Detect which cell encompasses the target text, then output its (X, Y) center coordinate. 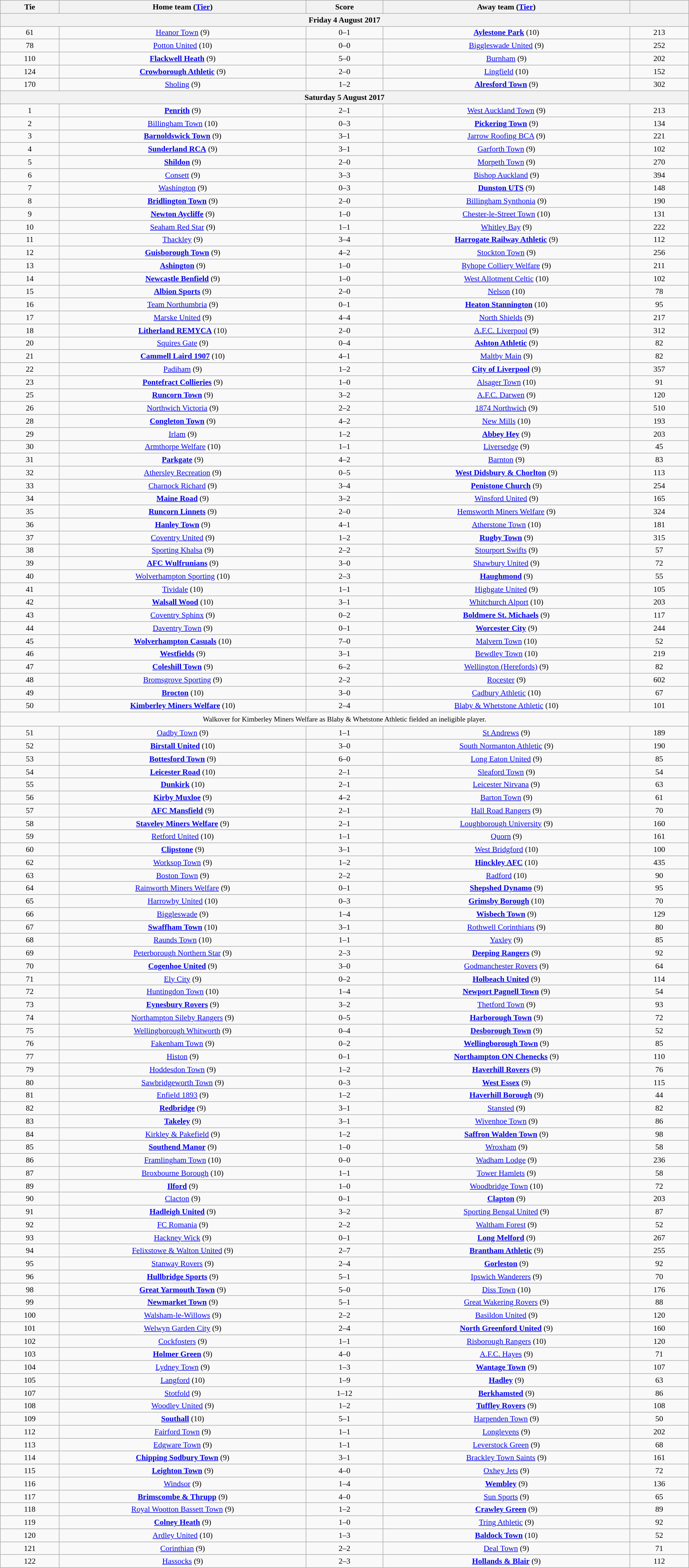
Whitchurch Alport (10) (507, 602)
Kirby Muxloe (9) (182, 798)
West Allotment Celtic (10) (507, 279)
129 (659, 914)
8 (30, 201)
Friday 4 August 2017 (344, 20)
254 (659, 486)
Ely City (9) (182, 979)
165 (659, 499)
Runcorn Town (9) (182, 395)
Squires Gate (9) (182, 343)
Newton Aycliffe (9) (182, 214)
255 (659, 1251)
Southall (10) (182, 1419)
Wembley (9) (507, 1484)
124 (30, 72)
Wellingborough Whitworth (9) (182, 1031)
Tuffley Rovers (9) (507, 1406)
15 (30, 292)
Newport Pagnell Town (9) (507, 992)
Hoddesdon Town (9) (182, 1070)
41 (30, 589)
75 (30, 1031)
Leicester Nirvana (9) (507, 785)
Harrogate Railway Athletic (9) (507, 240)
48 (30, 680)
Fairford Town (9) (182, 1432)
Brocton (10) (182, 693)
Dunkirk (10) (182, 785)
Heanor Town (9) (182, 33)
Risborough Rangers (10) (507, 1341)
7–0 (344, 641)
Baldock Town (10) (507, 1535)
Boldmere St. Michaels (9) (507, 615)
Sleaford Town (9) (507, 772)
Abbey Hey (9) (507, 434)
79 (30, 1070)
Jarrow Roofing BCA (9) (507, 136)
60 (30, 849)
40 (30, 577)
3–3 (344, 175)
99 (30, 1302)
Lingfield (10) (507, 72)
St Andrews (9) (507, 733)
43 (30, 615)
435 (659, 862)
Coventry Sphinx (9) (182, 615)
Clacton (9) (182, 1199)
Hinckley AFC (10) (507, 862)
Malvern Town (10) (507, 641)
Tring Athletic (9) (507, 1523)
Godmanchester Rovers (9) (507, 966)
Clapton (9) (507, 1199)
Hullbridge Sports (9) (182, 1277)
217 (659, 318)
11 (30, 240)
Harrowby United (10) (182, 901)
20 (30, 343)
Coleshill Town (9) (182, 667)
Walsall Wood (10) (182, 602)
35 (30, 512)
33 (30, 486)
Stotfold (9) (182, 1393)
1–12 (344, 1393)
Runcorn Linnets (9) (182, 512)
3 (30, 136)
Blaby & Whetstone Athletic (10) (507, 706)
Pickering Town (9) (507, 124)
Wisbech Town (9) (507, 914)
Daventry Town (9) (182, 628)
Sun Sports (9) (507, 1497)
Brackley Town Saints (9) (507, 1458)
Haverhill Rovers (9) (507, 1070)
510 (659, 408)
West Bridgford (10) (507, 849)
29 (30, 434)
Irlam (9) (182, 434)
5 (30, 162)
Berkhamsted (9) (507, 1393)
Bewdley Town (10) (507, 654)
Seaham Red Star (9) (182, 227)
Home team (Tier) (182, 7)
Wadham Lodge (9) (507, 1160)
Morpeth Town (9) (507, 162)
59 (30, 837)
17 (30, 318)
Great Yarmouth Town (9) (182, 1290)
53 (30, 759)
13 (30, 266)
Bromsgrove Sporting (9) (182, 680)
Flackwell Heath (9) (182, 59)
14 (30, 279)
Northampton ON Chenecks (9) (507, 1056)
Tividale (10) (182, 589)
Atherstone Town (10) (507, 525)
Barnton (9) (507, 460)
118 (30, 1510)
Coventry United (9) (182, 538)
Wolverhampton Casuals (10) (182, 641)
77 (30, 1056)
Wantage Town (9) (507, 1367)
2–7 (344, 1251)
Chester-le-Street Town (10) (507, 214)
Loughborough University (9) (507, 824)
170 (30, 85)
Leicester Road (10) (182, 772)
Harborough Town (9) (507, 1018)
Sholing (9) (182, 85)
1 (30, 110)
6–2 (344, 667)
Oadby Town (9) (182, 733)
394 (659, 175)
2 (30, 124)
West Didsbury & Chorlton (9) (507, 473)
96 (30, 1277)
Great Wakering Rovers (9) (507, 1302)
Charnock Richard (9) (182, 486)
Tie (30, 7)
Alresford Town (9) (507, 85)
Newcastle Benfield (9) (182, 279)
Ryhope Colliery Welfare (9) (507, 266)
Stockton Town (9) (507, 253)
Long Melford (9) (507, 1238)
Oxhey Jets (9) (507, 1471)
Hall Road Rangers (9) (507, 811)
Harpenden Town (9) (507, 1419)
Worcester City (9) (507, 628)
Gorleston (9) (507, 1264)
Biggleswade United (9) (507, 46)
Birstall United (10) (182, 746)
21 (30, 356)
Brantham Athletic (9) (507, 1251)
26 (30, 408)
9 (30, 214)
South Normanton Athletic (9) (507, 746)
Cogenhoe United (9) (182, 966)
324 (659, 512)
103 (30, 1354)
Bottesford Town (9) (182, 759)
66 (30, 914)
Hanley Town (9) (182, 525)
Hemsworth Miners Welfare (9) (507, 512)
Staveley Miners Welfare (9) (182, 824)
81 (30, 1095)
Boston Town (9) (182, 876)
Basildon United (9) (507, 1316)
256 (659, 253)
47 (30, 667)
Burnham (9) (507, 59)
Winsford United (9) (507, 499)
Biggleswade (9) (182, 914)
134 (659, 124)
Woodbridge Town (10) (507, 1186)
176 (659, 1290)
Cockfosters (9) (182, 1341)
4 (30, 149)
136 (659, 1484)
West Essex (9) (507, 1083)
18 (30, 331)
312 (659, 331)
32 (30, 473)
Guisborough Town (9) (182, 253)
122 (30, 1561)
Takeley (9) (182, 1121)
Marske United (9) (182, 318)
84 (30, 1134)
Stourport Swifts (9) (507, 550)
Wellingborough Town (9) (507, 1044)
Saffron Walden Town (9) (507, 1134)
28 (30, 421)
A.F.C. Hayes (9) (507, 1354)
Barnoldswick Town (9) (182, 136)
Haverhill Borough (9) (507, 1095)
244 (659, 628)
Clipstone (9) (182, 849)
Grimsby Borough (10) (507, 901)
Haughmond (9) (507, 577)
Washington (9) (182, 188)
10 (30, 227)
252 (659, 46)
181 (659, 525)
Stanway Rovers (9) (182, 1264)
Saturday 5 August 2017 (344, 98)
Congleton Town (9) (182, 421)
Northwich Victoria (9) (182, 408)
219 (659, 654)
Leverstock Green (9) (507, 1445)
189 (659, 733)
74 (30, 1018)
Hackney Wick (9) (182, 1238)
6 (30, 175)
Northampton Sileby Rangers (9) (182, 1018)
Enfield 1893 (9) (182, 1095)
152 (659, 72)
12 (30, 253)
Kimberley Miners Welfare (10) (182, 706)
Walsham-le-Willows (9) (182, 1316)
Ilford (9) (182, 1186)
Felixstowe & Walton United (9) (182, 1251)
Athersley Recreation (9) (182, 473)
Maine Road (9) (182, 499)
Yaxley (9) (507, 940)
Hadleigh United (9) (182, 1212)
Broxbourne Borough (10) (182, 1173)
New Mills (10) (507, 421)
Shepshed Dynamo (9) (507, 888)
Peterborough Northern Star (9) (182, 953)
Ipswich Wanderers (9) (507, 1277)
Bridlington Town (9) (182, 201)
222 (659, 227)
Crawley Green (9) (507, 1510)
Rocester (9) (507, 680)
Shawbury United (9) (507, 563)
Pontefract Collieries (9) (182, 382)
West Auckland Town (9) (507, 110)
Sunderland RCA (9) (182, 149)
119 (30, 1523)
116 (30, 1484)
36 (30, 525)
Quorn (9) (507, 837)
Chipping Sodbury Town (9) (182, 1458)
38 (30, 550)
Wivenhoe Town (9) (507, 1121)
Penrith (9) (182, 110)
Highgate United (9) (507, 589)
Stansted (9) (507, 1108)
Litherland REMYCA (10) (182, 331)
6–0 (344, 759)
315 (659, 538)
Tower Hamlets (9) (507, 1173)
Potton United (10) (182, 46)
Welwyn Garden City (9) (182, 1328)
Southend Manor (9) (182, 1147)
30 (30, 447)
Dunston UTS (9) (507, 188)
104 (30, 1367)
51 (30, 733)
Fakenham Town (9) (182, 1044)
Huntingdon Town (10) (182, 992)
Rugby Town (9) (507, 538)
193 (659, 421)
Kirkley & Pakefield (9) (182, 1134)
357 (659, 369)
Ashington (9) (182, 266)
Redbridge (9) (182, 1108)
Alsager Town (10) (507, 382)
Crowborough Athletic (9) (182, 72)
Westfields (9) (182, 654)
56 (30, 798)
A.F.C. Liverpool (9) (507, 331)
Woodley United (9) (182, 1406)
Radford (10) (507, 876)
Retford United (10) (182, 837)
Deal Town (9) (507, 1548)
Walkover for Kimberley Miners Welfare as Blaby & Whetstone Athletic fielded an ineligible player. (344, 719)
302 (659, 85)
Rothwell Corinthians (9) (507, 927)
Garforth Town (9) (507, 149)
109 (30, 1419)
22 (30, 369)
23 (30, 382)
Raunds Town (10) (182, 940)
Wroxham (9) (507, 1147)
Maltby Main (9) (507, 356)
16 (30, 305)
Sporting Khalsa (9) (182, 550)
Away team (Tier) (507, 7)
Histon (9) (182, 1056)
Waltham Forest (9) (507, 1225)
Heaton Stannington (10) (507, 305)
4–4 (344, 318)
270 (659, 162)
Padiham (9) (182, 369)
Windsor (9) (182, 1484)
88 (659, 1302)
Thetford Town (9) (507, 1005)
Leighton Town (9) (182, 1471)
Lydney Town (9) (182, 1367)
Newmarket Town (9) (182, 1302)
Edgware Town (9) (182, 1445)
Nelson (10) (507, 292)
49 (30, 693)
Holmer Green (9) (182, 1354)
Corinthian (9) (182, 1548)
Wellington (Herefords) (9) (507, 667)
FC Romania (9) (182, 1225)
34 (30, 499)
Ashton Athletic (9) (507, 343)
AFC Mansfield (9) (182, 811)
Eynesbury Rovers (9) (182, 1005)
North Shields (9) (507, 318)
North Greenford United (9) (507, 1328)
City of Liverpool (9) (507, 369)
Framlingham Town (10) (182, 1160)
Consett (9) (182, 175)
Long Eaton United (9) (507, 759)
Desborough Town (9) (507, 1031)
267 (659, 1238)
1–9 (344, 1380)
Langford (10) (182, 1380)
Penistone Church (9) (507, 486)
Sawbridgeworth Town (9) (182, 1083)
Billingham Synthonia (9) (507, 201)
Swaffham Town (10) (182, 927)
AFC Wulfrunians (9) (182, 563)
46 (30, 654)
62 (30, 862)
Hassocks (9) (182, 1561)
236 (659, 1160)
Liversedge (9) (507, 447)
69 (30, 953)
A.F.C. Darwen (9) (507, 395)
Hollands & Blair (9) (507, 1561)
Worksop Town (9) (182, 862)
Thackley (9) (182, 240)
39 (30, 563)
Whitley Bay (9) (507, 227)
42 (30, 602)
Cadbury Athletic (10) (507, 693)
Shildon (9) (182, 162)
602 (659, 680)
Wolverhampton Sporting (10) (182, 577)
Armthorpe Welfare (10) (182, 447)
121 (30, 1548)
25 (30, 395)
94 (30, 1251)
Brimscombe & Thrupp (9) (182, 1497)
Billingham Town (10) (182, 124)
Bishop Auckland (9) (507, 175)
73 (30, 1005)
131 (659, 214)
Barton Town (9) (507, 798)
Albion Sports (9) (182, 292)
Aylestone Park (10) (507, 33)
37 (30, 538)
Ardley United (10) (182, 1535)
Sporting Bengal United (9) (507, 1212)
7 (30, 188)
Longlevens (9) (507, 1432)
Hadley (9) (507, 1380)
148 (659, 188)
31 (30, 460)
Parkgate (9) (182, 460)
Cammell Laird 1907 (10) (182, 356)
Rainworth Miners Welfare (9) (182, 888)
Deeping Rangers (9) (507, 953)
Score (344, 7)
221 (659, 136)
Colney Heath (9) (182, 1523)
Holbeach United (9) (507, 979)
Team Northumbria (9) (182, 305)
Diss Town (10) (507, 1290)
Royal Wootton Bassett Town (9) (182, 1510)
211 (659, 266)
1874 Northwich (9) (507, 408)
